Locate the cell with the specified text and output its (x, y) center coordinate. 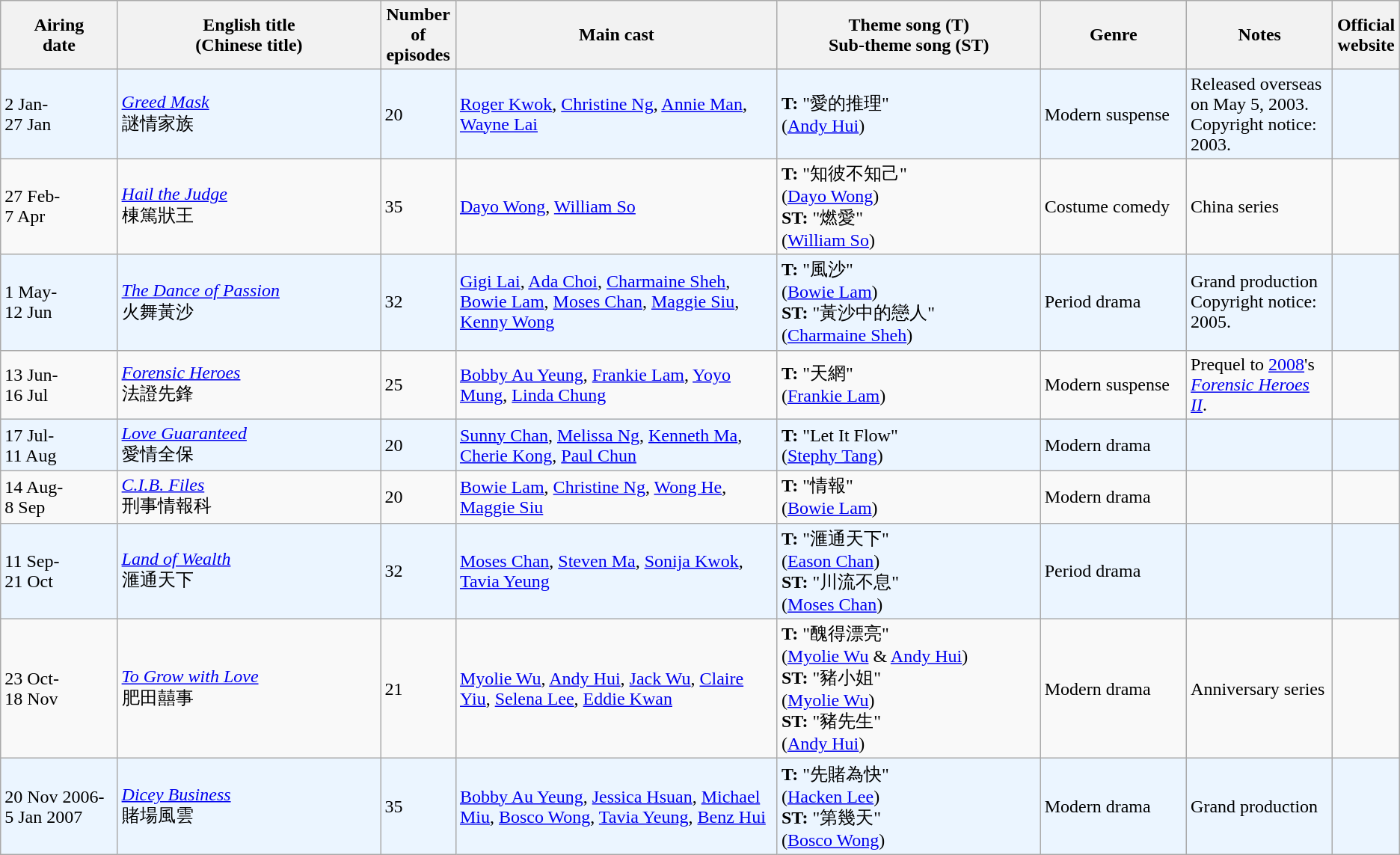
Myolie Wu, Andy Hui, Jack Wu, Claire Yiu, Selena Lee, Eddie Kwan (616, 688)
T: "知彼不知己" (Dayo Wong) ST: "燃愛" (William So) (909, 206)
25 (419, 384)
T: "Let It Flow" (Stephy Tang) (909, 445)
Bobby Au Yeung, Frankie Lam, Yoyo Mung, Linda Chung (616, 384)
Grand production (1259, 806)
23 Oct- 18 Nov (59, 688)
T: "風沙" (Bowie Lam) ST: "黃沙中的戀人" (Charmaine Sheh) (909, 302)
China series (1259, 206)
T: "愛的推理" (Andy Hui) (909, 114)
14 Aug-8 Sep (59, 497)
Theme song (T) Sub-theme song (ST) (909, 35)
Number of episodes (419, 35)
English title (Chinese title) (249, 35)
Prequel to 2008's Forensic Heroes II. (1259, 384)
1 May- 12 Jun (59, 302)
Dayo Wong, William So (616, 206)
11 Sep- 21 Oct (59, 571)
Dicey Business 賭場風雲 (249, 806)
Roger Kwok, Christine Ng, Annie Man, Wayne Lai (616, 114)
Grand productionCopyright notice: 2005. (1259, 302)
Land of Wealth 滙通天下 (249, 571)
21 (419, 688)
13 Jun- 16 Jul (59, 384)
17 Jul- 11 Aug (59, 445)
Gigi Lai, Ada Choi, Charmaine Sheh, Bowie Lam, Moses Chan, Maggie Siu, Kenny Wong (616, 302)
T: "滙通天下" (Eason Chan) ST: "川流不息" (Moses Chan) (909, 571)
20 Nov 2006-5 Jan 2007 (59, 806)
27 Feb- 7 Apr (59, 206)
Love Guaranteed 愛情全保 (249, 445)
Anniversary series (1259, 688)
C.I.B. Files 刑事情報科 (249, 497)
T: "天網" (Frankie Lam) (909, 384)
Genre (1113, 35)
Official website (1366, 35)
T: "情報" (Bowie Lam) (909, 497)
Notes (1259, 35)
T: "醜得漂亮" (Myolie Wu & Andy Hui) ST: "豬小姐" (Myolie Wu) ST: "豬先生" (Andy Hui) (909, 688)
2 Jan- 27 Jan (59, 114)
Released overseas on May 5, 2003. Copyright notice: 2003. (1259, 114)
Sunny Chan, Melissa Ng, Kenneth Ma, Cherie Kong, Paul Chun (616, 445)
Bowie Lam, Christine Ng, Wong He, Maggie Siu (616, 497)
Hail the Judge 棟篤狀王 (249, 206)
Main cast (616, 35)
To Grow with Love 肥田囍事 (249, 688)
Bobby Au Yeung, Jessica Hsuan, Michael Miu, Bosco Wong, Tavia Yeung, Benz Hui (616, 806)
Greed Mask 謎情家族 (249, 114)
Costume comedy (1113, 206)
Moses Chan, Steven Ma, Sonija Kwok, Tavia Yeung (616, 571)
Forensic Heroes 法證先鋒 (249, 384)
Airingdate (59, 35)
The Dance of Passion 火舞黃沙 (249, 302)
T: "先賭為快" (Hacken Lee) ST: "第幾天" (Bosco Wong) (909, 806)
